Search for the cell housing the specified text and yield its [X, Y] center coordinate. 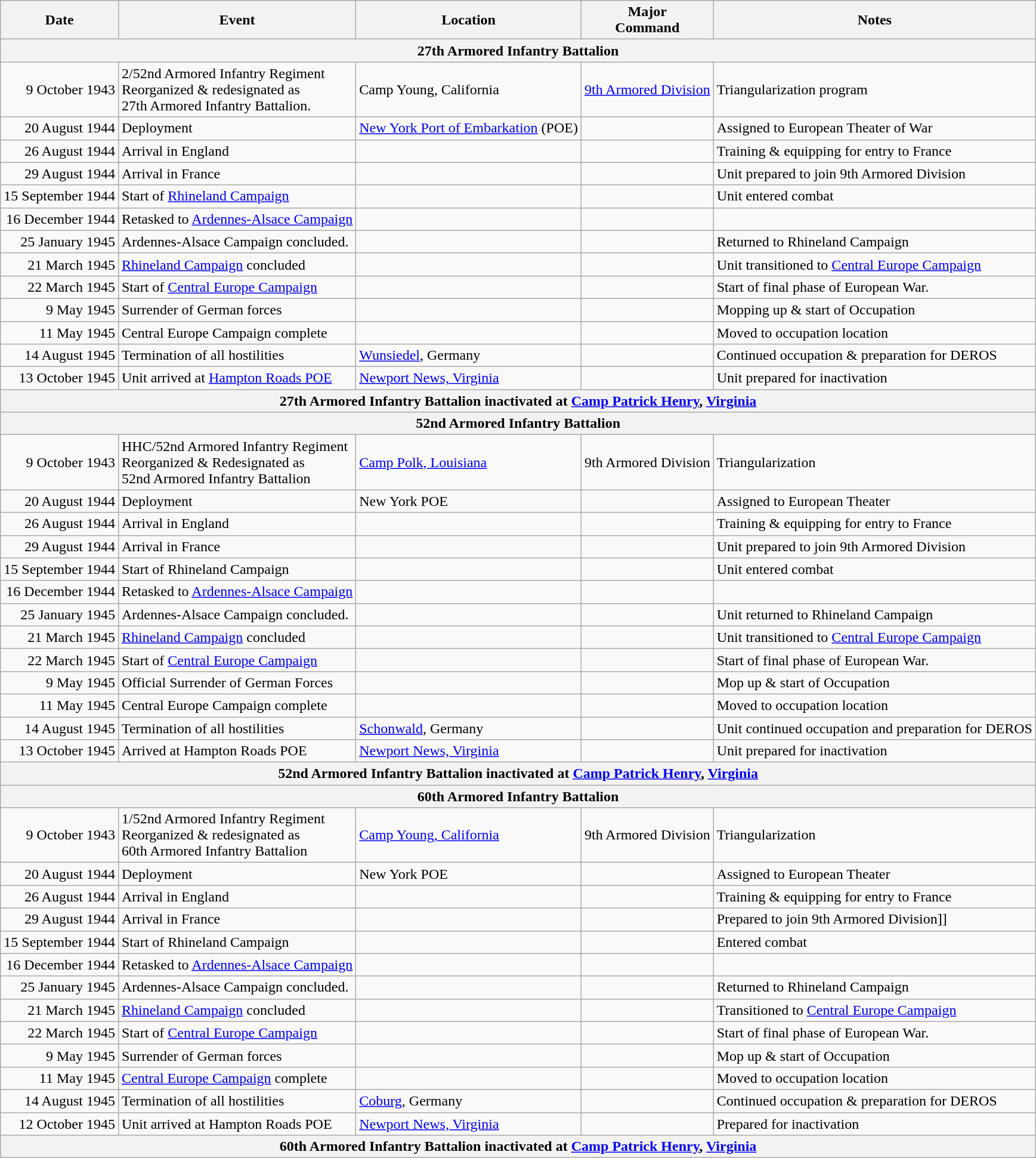
Location [469, 20]
52nd Armored Infantry Battalion inactivated at Camp Patrick Henry, Virginia [518, 774]
Arrived at Hampton Roads POE [237, 751]
1/52nd Armored Infantry RegimentReorganized & redesignated as60th Armored Infantry Battalion [237, 835]
Official Surrender of German Forces [237, 683]
52nd Armored Infantry Battalion [518, 424]
Assigned to European Theater of War [874, 128]
Unit returned to Rhineland Campaign [874, 614]
Mopping up & start of Occupation [874, 310]
Triangularization program [874, 89]
60th Armored Infantry Battalion inactivated at Camp Patrick Henry, Virginia [518, 1147]
27th Armored Infantry Battalion [518, 51]
Entered combat [874, 942]
27th Armored Infantry Battalion inactivated at Camp Patrick Henry, Virginia [518, 401]
Unit continued occupation and preparation for DEROS [874, 728]
HHC/52nd Armored Infantry RegimentReorganized & Redesignated as52nd Armored Infantry Battalion [237, 462]
Event [237, 20]
New York Port of Embarkation (POE) [469, 128]
Wunsiedel, Germany [469, 356]
60th Armored Infantry Battalion [518, 796]
2/52nd Armored Infantry RegimentReorganized & redesignated as27th Armored Infantry Battalion. [237, 89]
Camp Polk, Louisiana [469, 462]
Notes [874, 20]
Date [60, 20]
Coburg, Germany [469, 1101]
MajorCommand [647, 20]
Prepared for inactivation [874, 1123]
Schonwald, Germany [469, 728]
Transitioned to Central Europe Campaign [874, 1010]
Prepared to join 9th Armored Division]] [874, 919]
12 October 1945 [60, 1123]
